Find where the given text appears and provide that cell's center as [X, Y] coordinate. 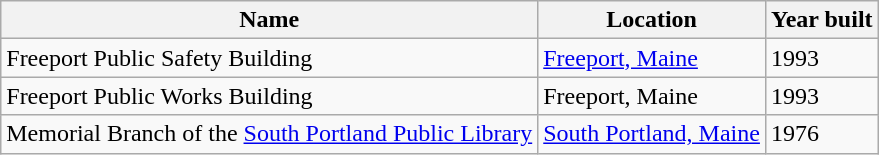
Year built [822, 20]
1976 [822, 134]
Location [652, 20]
Memorial Branch of the South Portland Public Library [270, 134]
South Portland, Maine [652, 134]
Freeport Public Safety Building [270, 58]
Name [270, 20]
Freeport Public Works Building [270, 96]
